Return the [X, Y] coordinate for the center point of the cell that contains the specified text.  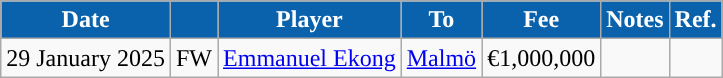
Fee [542, 20]
Malmö [441, 58]
Emmanuel Ekong [310, 58]
Player [310, 20]
29 January 2025 [86, 58]
FW [194, 58]
Ref. [696, 20]
Notes [635, 20]
Date [86, 20]
To [441, 20]
€1,000,000 [542, 58]
